Scan for the cell matching the given text and deliver its [X, Y] coordinate at center. 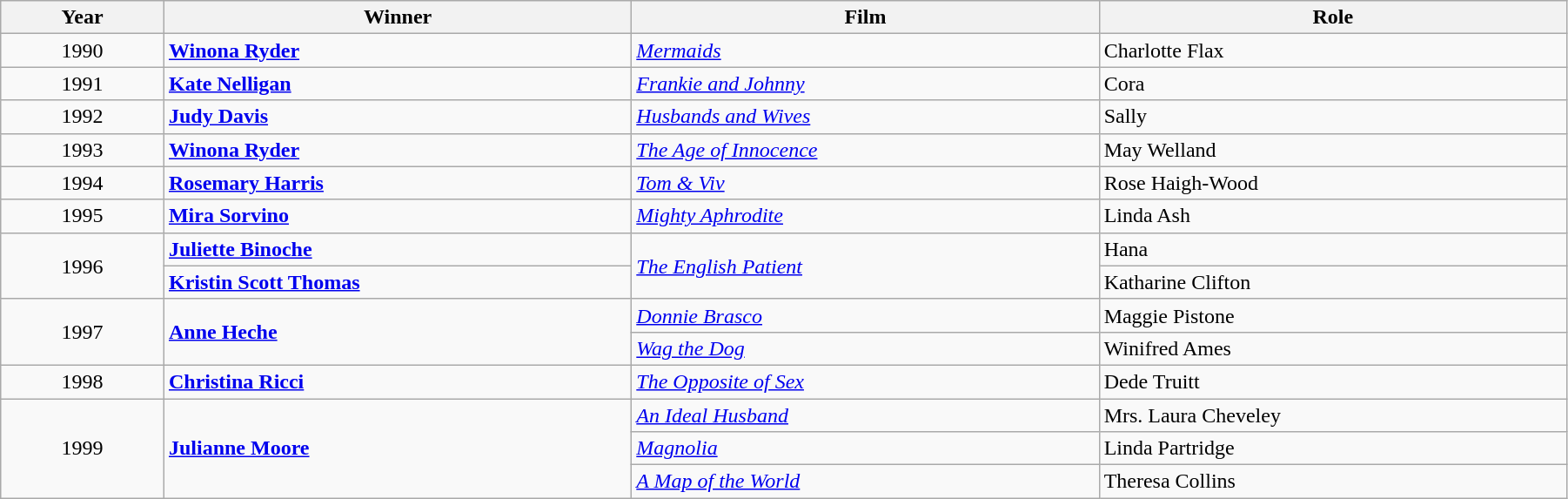
Kristin Scott Thomas [397, 282]
Wag the Dog [865, 348]
A Map of the World [865, 482]
Magnolia [865, 448]
Winifred Ames [1333, 348]
1994 [83, 183]
Tom & Viv [865, 183]
Linda Partridge [1333, 448]
The Opposite of Sex [865, 381]
Mermaids [865, 51]
Juliette Binoche [397, 249]
Mrs. Laura Cheveley [1333, 415]
1999 [83, 448]
May Welland [1333, 150]
Kate Nelligan [397, 84]
The Age of Innocence [865, 150]
Cora [1333, 84]
Mira Sorvino [397, 216]
Rose Haigh-Wood [1333, 183]
Julianne Moore [397, 448]
Role [1333, 17]
1991 [83, 84]
1993 [83, 150]
1990 [83, 51]
Anne Heche [397, 332]
1998 [83, 381]
Sally [1333, 117]
The English Patient [865, 266]
Frankie and Johnny [865, 84]
Katharine Clifton [1333, 282]
Winner [397, 17]
Theresa Collins [1333, 482]
Charlotte Flax [1333, 51]
Judy Davis [397, 117]
Husbands and Wives [865, 117]
Linda Ash [1333, 216]
Mighty Aphrodite [865, 216]
1997 [83, 332]
1996 [83, 266]
Maggie Pistone [1333, 315]
Christina Ricci [397, 381]
1995 [83, 216]
Hana [1333, 249]
1992 [83, 117]
Dede Truitt [1333, 381]
Year [83, 17]
Donnie Brasco [865, 315]
Rosemary Harris [397, 183]
Film [865, 17]
An Ideal Husband [865, 415]
